Extract the (x, y) coordinate from the center of the cell holding the provided text.  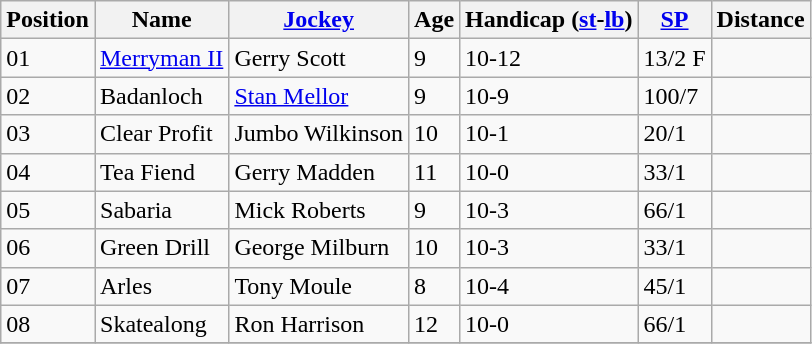
13/2 F (674, 58)
Gerry Scott (319, 58)
10-9 (549, 96)
Age (434, 20)
Clear Profit (161, 134)
10-12 (549, 58)
Jumbo Wilkinson (319, 134)
11 (434, 172)
07 (48, 286)
10-1 (549, 134)
Sabaria (161, 210)
05 (48, 210)
Jockey (319, 20)
Stan Mellor (319, 96)
Ron Harrison (319, 324)
08 (48, 324)
10-4 (549, 286)
Green Drill (161, 248)
Position (48, 20)
Name (161, 20)
Distance (760, 20)
02 (48, 96)
Tea Fiend (161, 172)
20/1 (674, 134)
03 (48, 134)
12 (434, 324)
SP (674, 20)
45/1 (674, 286)
George Milburn (319, 248)
8 (434, 286)
Tony Moule (319, 286)
Merryman II (161, 58)
04 (48, 172)
Arles (161, 286)
01 (48, 58)
Gerry Madden (319, 172)
Skatealong (161, 324)
100/7 (674, 96)
Mick Roberts (319, 210)
Handicap (st-lb) (549, 20)
Badanloch (161, 96)
06 (48, 248)
